Capture the cell that displays the provided text and extract its [X, Y] central coordinate. 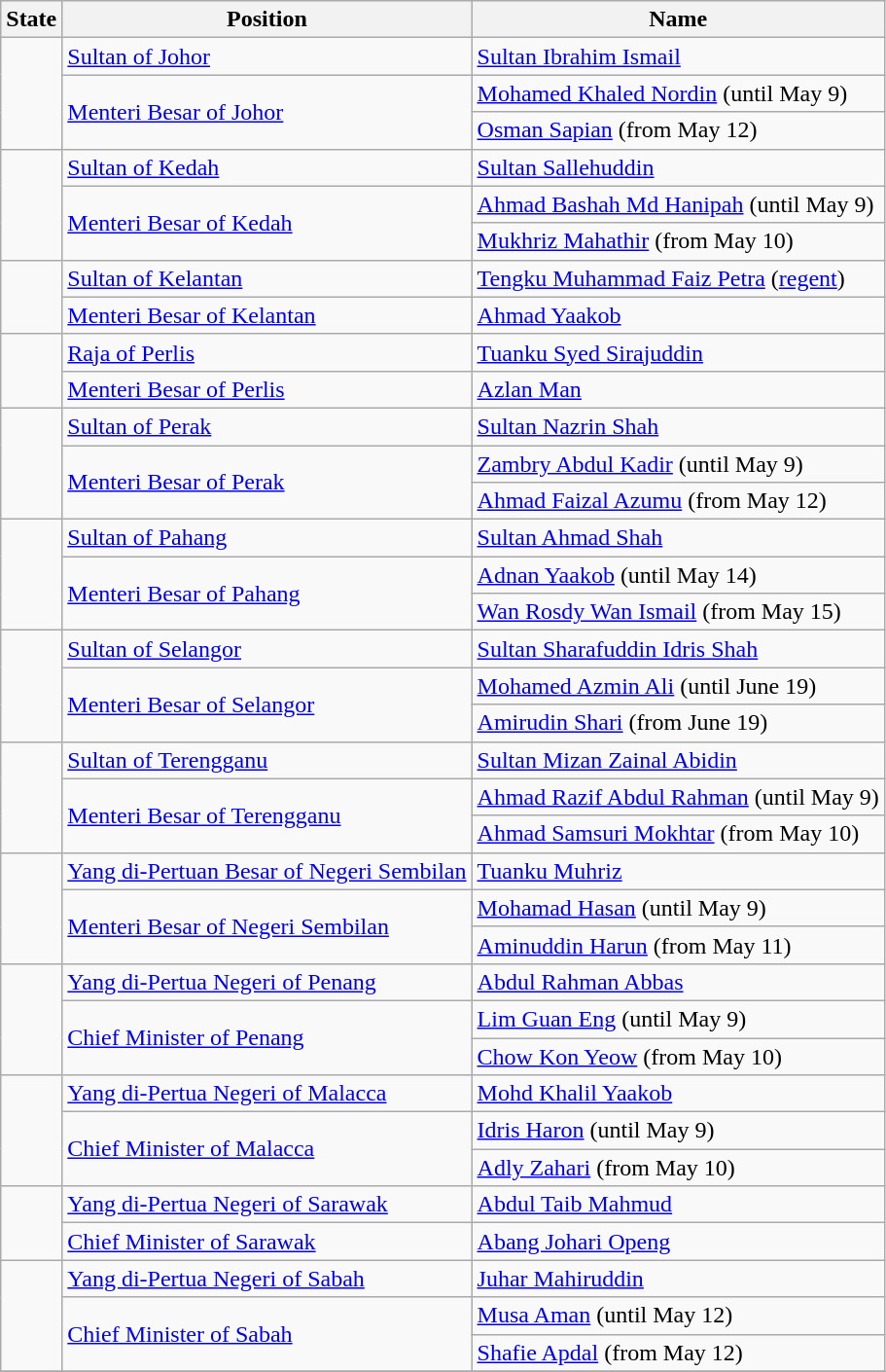
Tuanku Syed Sirajuddin [678, 352]
Menteri Besar of Kedah [266, 223]
Menteri Besar of Perak [266, 483]
Azlan Man [678, 389]
Sultan Nazrin Shah [678, 426]
Osman Sapian (from May 12) [678, 130]
Chief Minister of Sarawak [266, 1242]
Menteri Besar of Johor [266, 112]
Name [678, 19]
Mohamed Azmin Ali (until June 19) [678, 686]
Sultan of Kelantan [266, 278]
Chief Minister of Malacca [266, 1149]
Sultan Ahmad Shah [678, 538]
Sultan Ibrahim Ismail [678, 56]
Sultan of Johor [266, 56]
Musa Aman (until May 12) [678, 1316]
Sultan of Kedah [266, 167]
Chief Minister of Sabah [266, 1334]
Yang di-Pertua Negeri of Sarawak [266, 1205]
Position [266, 19]
Abdul Rahman Abbas [678, 982]
Menteri Besar of Negeri Sembilan [266, 926]
Chow Kon Yeow (from May 10) [678, 1056]
Ahmad Samsuri Mokhtar (from May 10) [678, 834]
Ahmad Faizal Azumu (from May 12) [678, 501]
Sultan Sallehuddin [678, 167]
Mohd Khalil Yaakob [678, 1094]
Abdul Taib Mahmud [678, 1205]
Sultan of Perak [266, 426]
Sultan of Pahang [266, 538]
Juhar Mahiruddin [678, 1279]
Wan Rosdy Wan Ismail (from May 15) [678, 612]
Ahmad Yaakob [678, 315]
Sultan Sharafuddin Idris Shah [678, 649]
Mukhriz Mahathir (from May 10) [678, 241]
Adly Zahari (from May 10) [678, 1168]
Sultan of Selangor [266, 649]
Mohamed Khaled Nordin (until May 9) [678, 93]
Sultan Mizan Zainal Abidin [678, 760]
Tengku Muhammad Faiz Petra (regent) [678, 278]
Menteri Besar of Perlis [266, 389]
Mohamad Hasan (until May 9) [678, 908]
Lim Guan Eng (until May 9) [678, 1019]
Menteri Besar of Selangor [266, 704]
Adnan Yaakob (until May 14) [678, 575]
Tuanku Muhriz [678, 871]
Yang di-Pertua Negeri of Sabah [266, 1279]
Shafie Apdal (from May 12) [678, 1353]
Ahmad Razif Abdul Rahman (until May 9) [678, 797]
Menteri Besar of Pahang [266, 594]
Sultan of Terengganu [266, 760]
Raja of Perlis [266, 352]
Menteri Besar of Terengganu [266, 815]
Amirudin Shari (from June 19) [678, 723]
Yang di-Pertuan Besar of Negeri Sembilan [266, 871]
Aminuddin Harun (from May 11) [678, 945]
Menteri Besar of Kelantan [266, 315]
Yang di-Pertua Negeri of Penang [266, 982]
Ahmad Bashah Md Hanipah (until May 9) [678, 204]
Yang di-Pertua Negeri of Malacca [266, 1094]
State [31, 19]
Zambry Abdul Kadir (until May 9) [678, 464]
Chief Minister of Penang [266, 1037]
Idris Haron (until May 9) [678, 1131]
Abang Johari Openg [678, 1242]
